Find where the given text appears and provide that cell's center as [x, y] coordinate. 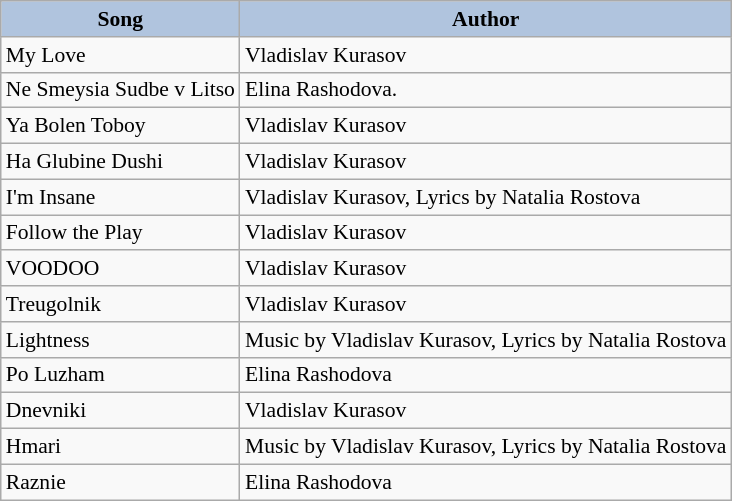
Song [120, 19]
VOODOO [120, 269]
Po Luzham [120, 375]
Raznie [120, 482]
Dnevniki [120, 411]
Ha Glubine Dushi [120, 162]
Elina Rashodova. [486, 90]
Ne Smeysia Sudbe v Litso [120, 90]
Vladislav Kurasov, Lyrics by Natalia Rostova [486, 197]
Author [486, 19]
My Love [120, 55]
Treugolnik [120, 304]
I'm Insane [120, 197]
Follow the Play [120, 233]
Lightness [120, 340]
Hmari [120, 447]
Ya Bolen Toboy [120, 126]
